Determine the [x, y] coordinate at the center of the cell enclosing the given text.  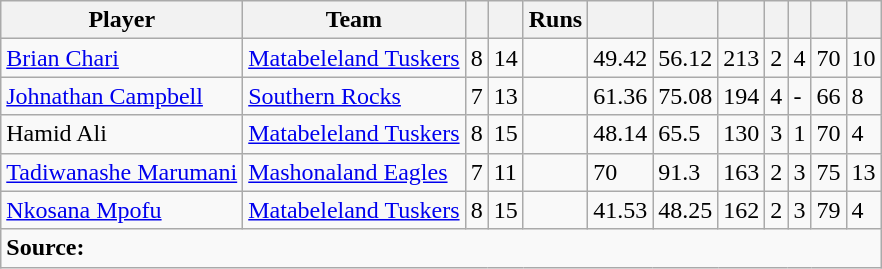
162 [742, 210]
163 [742, 172]
41.53 [620, 210]
1 [800, 134]
49.42 [620, 58]
79 [828, 210]
Hamid Ali [122, 134]
Source: [441, 248]
14 [506, 58]
Johnathan Campbell [122, 96]
91.3 [686, 172]
Tadiwanashe Marumani [122, 172]
10 [864, 58]
65.5 [686, 134]
194 [742, 96]
Runs [555, 20]
61.36 [620, 96]
Team [354, 20]
- [800, 96]
56.12 [686, 58]
130 [742, 134]
213 [742, 58]
48.25 [686, 210]
75.08 [686, 96]
Nkosana Mpofu [122, 210]
Brian Chari [122, 58]
11 [506, 172]
Mashonaland Eagles [354, 172]
66 [828, 96]
48.14 [620, 134]
Southern Rocks [354, 96]
Player [122, 20]
75 [828, 172]
